Determine the (X, Y) coordinate at the center of the cell enclosing the given text.  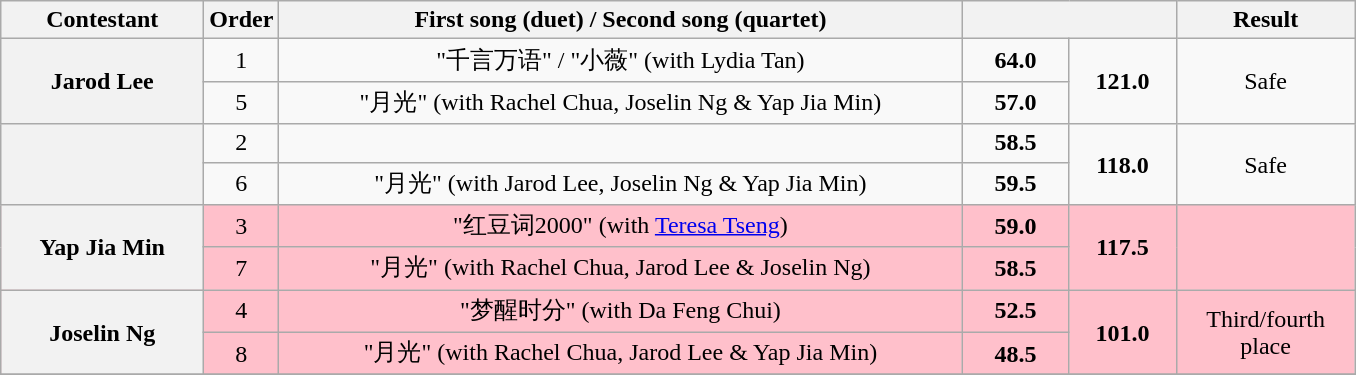
101.0 (1122, 332)
3 (242, 226)
6 (242, 184)
4 (242, 312)
"月光" (with Jarod Lee, Joselin Ng & Yap Jia Min) (620, 184)
"月光" (with Rachel Chua, Joselin Ng & Yap Jia Min) (620, 102)
Jarod Lee (102, 82)
52.5 (1016, 312)
57.0 (1016, 102)
8 (242, 354)
Result (1266, 20)
59.0 (1016, 226)
5 (242, 102)
"月光" (with Rachel Chua, Jarod Lee & Yap Jia Min) (620, 354)
7 (242, 268)
Yap Jia Min (102, 248)
59.5 (1016, 184)
Joselin Ng (102, 332)
118.0 (1122, 164)
Third/fourth place (1266, 332)
"梦醒时分" (with Da Feng Chui) (620, 312)
Contestant (102, 20)
"月光" (with Rachel Chua, Jarod Lee & Joselin Ng) (620, 268)
48.5 (1016, 354)
"红豆词2000" (with Teresa Tseng) (620, 226)
64.0 (1016, 60)
"千言万语" / "小薇" (with Lydia Tan) (620, 60)
121.0 (1122, 82)
Order (242, 20)
1 (242, 60)
First song (duet) / Second song (quartet) (620, 20)
2 (242, 143)
117.5 (1122, 248)
